Return [X, Y] of the center of cell containing provided text 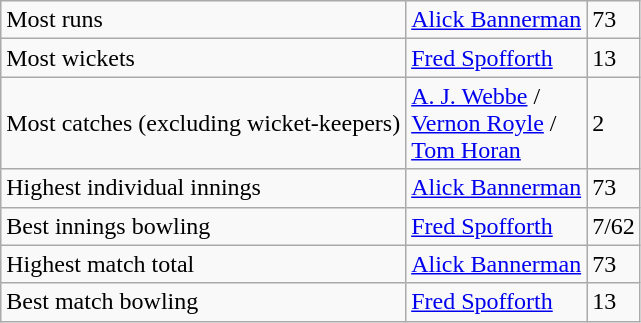
Highest individual innings [204, 188]
Most catches (excluding wicket-keepers) [204, 123]
Best match bowling [204, 302]
7/62 [614, 226]
Most wickets [204, 58]
A. J. Webbe /Vernon Royle /Tom Horan [496, 123]
2 [614, 123]
Most runs [204, 20]
Best innings bowling [204, 226]
Highest match total [204, 264]
